Identify which cell holds the provided text, then report its (X, Y) central coordinate. 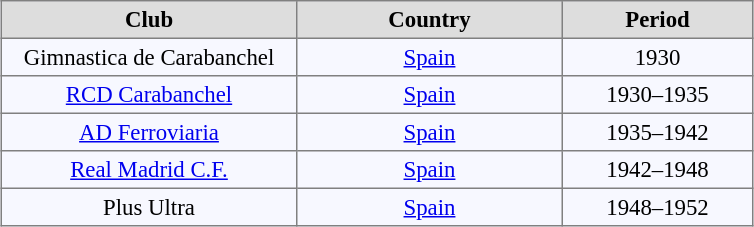
1930–1935 (657, 95)
Country (430, 20)
Real Madrid C.F. (149, 170)
RCD Carabanchel (149, 95)
1930 (657, 57)
Plus Ultra (149, 207)
1942–1948 (657, 170)
Period (657, 20)
1948–1952 (657, 207)
Club (149, 20)
1935–1942 (657, 132)
Gimnastica de Carabanchel (149, 57)
AD Ferroviaria (149, 132)
